Pinpoint the cell where the given text exists, returning its [X, Y] midpoint coordinate. 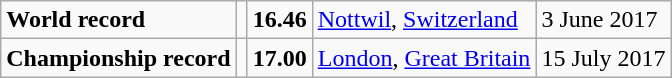
Nottwil, Switzerland [424, 20]
World record [118, 20]
3 June 2017 [604, 20]
Championship record [118, 58]
16.46 [280, 20]
15 July 2017 [604, 58]
17.00 [280, 58]
London, Great Britain [424, 58]
